Find where the given text appears and provide that cell's center as [x, y] coordinate. 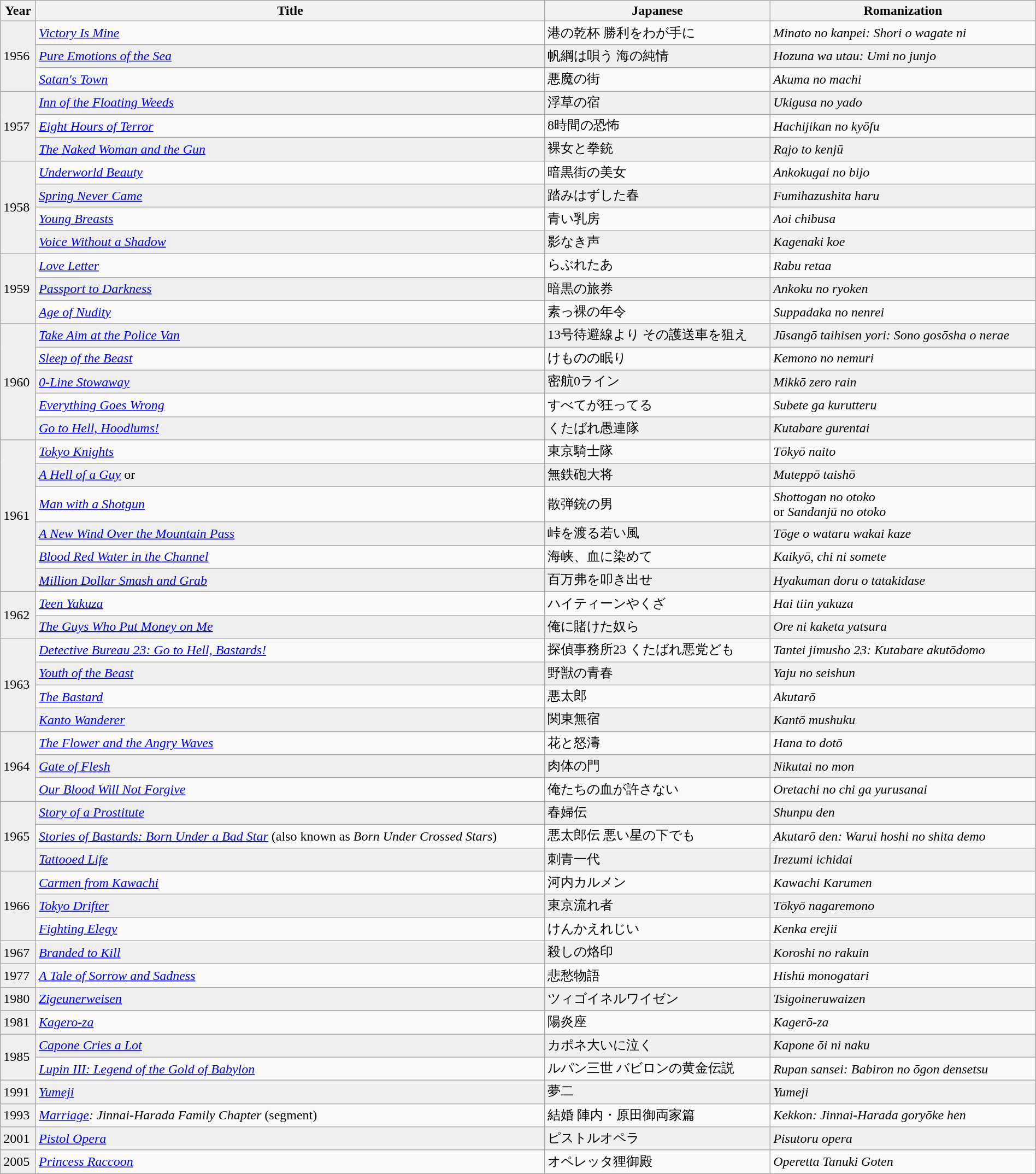
峠を渡る若い風 [657, 533]
Spring Never Came [290, 196]
東京騎士隊 [657, 451]
Kagero-za [290, 1022]
A Tale of Sorrow and Sadness [290, 976]
Fighting Elegy [290, 929]
花と怒濤 [657, 743]
すべてが狂ってる [657, 406]
Kawachi Karumen [903, 883]
無鉄砲大将 [657, 476]
1993 [19, 1115]
Kapone ōi ni naku [903, 1046]
Hai tiin yakuza [903, 603]
東京流れ者 [657, 906]
河内カルメン [657, 883]
1966 [19, 906]
踏みはずした春 [657, 196]
Oretachi no chi ga yurusanai [903, 789]
Marriage: Jinnai-Harada Family Chapter (segment) [290, 1115]
Zigeunerweisen [290, 999]
Sleep of the Beast [290, 359]
Voice Without a Shadow [290, 243]
Jūsangō taihisen yori: Sono gosōsha o nerae [903, 336]
Tokyo Drifter [290, 906]
1962 [19, 615]
1961 [19, 516]
悪太郎 [657, 696]
Carmen from Kawachi [290, 883]
ルパン三世 バビロンの黄金伝説 [657, 1069]
Akutarō [903, 696]
1981 [19, 1022]
Youth of the Beast [290, 673]
らぶれたあ [657, 266]
暗黒街の美女 [657, 173]
Kemono no nemuri [903, 359]
Shottogan no otokoor Sandanjū no otoko [903, 504]
Subete ga kurutteru [903, 406]
0-Line Stowaway [290, 381]
Akuma no machi [903, 80]
Rajo to kenjū [903, 150]
Year [19, 11]
13号待避線より その護送車を狙え [657, 336]
Pisutoru opera [903, 1139]
Yaju no seishun [903, 673]
ハイティーンやくざ [657, 603]
素っ裸の年令 [657, 313]
Shunpu den [903, 813]
Title [290, 11]
Lupin III: Legend of the Gold of Babylon [290, 1069]
Kaikyō, chi ni somete [903, 557]
暗黒の旅券 [657, 289]
Tantei jimusho 23: Kutabare akutōdomo [903, 650]
悪太郎伝 悪い星の下でも [657, 836]
1977 [19, 976]
影なき声 [657, 243]
Love Letter [290, 266]
Operetta Tanuki Goten [903, 1162]
Irezumi ichidai [903, 859]
1965 [19, 836]
Inn of the Floating Weeds [290, 103]
Kekkon: Jinnai-Harada goryōke hen [903, 1115]
Aoi chibusa [903, 219]
関東無宿 [657, 720]
Tattooed Life [290, 859]
Tōkyō nagaremono [903, 906]
2001 [19, 1139]
Nikutai no mon [903, 766]
結婚 陣内・原田御両家篇 [657, 1115]
刺青一代 [657, 859]
浮草の宿 [657, 103]
Young Breasts [290, 219]
ピストルオペラ [657, 1139]
1964 [19, 766]
A Hell of a Guy or [290, 476]
Tsigoineruwaizen [903, 999]
Teen Yakuza [290, 603]
Rupan sansei: Babiron no ōgon densetsu [903, 1069]
Underworld Beauty [290, 173]
海峡、血に染めて [657, 557]
Muteppō taishō [903, 476]
Age of Nudity [290, 313]
オペレッタ狸御殿 [657, 1162]
Hachijikan no kyōfu [903, 126]
A New Wind Over the Mountain Pass [290, 533]
The Naked Woman and the Gun [290, 150]
青い乳房 [657, 219]
肉体の門 [657, 766]
Tōge o wataru wakai kaze [903, 533]
港の乾杯 勝利をわが手に [657, 33]
The Flower and the Angry Waves [290, 743]
Capone Cries a Lot [290, 1046]
Take Aim at the Police Van [290, 336]
Kantō mushuku [903, 720]
Koroshi no rakuin [903, 952]
The Guys Who Put Money on Me [290, 626]
Ukigusa no yado [903, 103]
Ore ni kaketa yatsura [903, 626]
Ankoku no ryoken [903, 289]
夢二 [657, 1092]
Our Blood Will Not Forgive [290, 789]
Satan's Town [290, 80]
Akutarō den: Warui hoshi no shita demo [903, 836]
ツィゴイネルワイゼン [657, 999]
Stories of Bastards: Born Under a Bad Star (also known as Born Under Crossed Stars) [290, 836]
1985 [19, 1057]
Hishū monogatari [903, 976]
1957 [19, 126]
1991 [19, 1092]
Eight Hours of Terror [290, 126]
Ankokugai no bijo [903, 173]
Man with a Shotgun [290, 504]
Kenka erejii [903, 929]
Million Dollar Smash and Grab [290, 580]
陽炎座 [657, 1022]
1980 [19, 999]
悪魔の街 [657, 80]
Passport to Darkness [290, 289]
殺しの烙印 [657, 952]
Everything Goes Wrong [290, 406]
Princess Raccoon [290, 1162]
帆綱は唄う 海の純情 [657, 56]
Gate of Flesh [290, 766]
1959 [19, 289]
2005 [19, 1162]
Pistol Opera [290, 1139]
けものの眠り [657, 359]
8時間の恐怖 [657, 126]
野獣の青春 [657, 673]
俺に賭けた奴ら [657, 626]
1963 [19, 685]
1960 [19, 381]
1958 [19, 207]
くたばれ愚連隊 [657, 428]
Tokyo Knights [290, 451]
散弾銃の男 [657, 504]
1967 [19, 952]
Blood Red Water in the Channel [290, 557]
Kagenaki koe [903, 243]
悲愁物語 [657, 976]
Kutabare gurentai [903, 428]
Suppadaka no nenrei [903, 313]
Victory Is Mine [290, 33]
俺たちの血が許さない [657, 789]
The Bastard [290, 696]
カポネ大いに泣く [657, 1046]
Kagerō-za [903, 1022]
Hyakuman doru o tatakidase [903, 580]
Hana to dotō [903, 743]
Go to Hell, Hoodlums! [290, 428]
1956 [19, 56]
Fumihazushita haru [903, 196]
Rabu retaa [903, 266]
探偵事務所23 くたばれ悪党ども [657, 650]
春婦伝 [657, 813]
Pure Emotions of the Sea [290, 56]
百万弗を叩き出せ [657, 580]
裸女と拳銃 [657, 150]
けんかえれじい [657, 929]
Hozuna wa utau: Umi no junjo [903, 56]
Japanese [657, 11]
Minato no kanpei: Shori o wagate ni [903, 33]
Mikkō zero rain [903, 381]
Detective Bureau 23: Go to Hell, Bastards! [290, 650]
Story of a Prostitute [290, 813]
Kanto Wanderer [290, 720]
Romanization [903, 11]
密航0ライン [657, 381]
Branded to Kill [290, 952]
Tōkyō naito [903, 451]
